Find where the given text appears and provide that cell's center as (X, Y) coordinate. 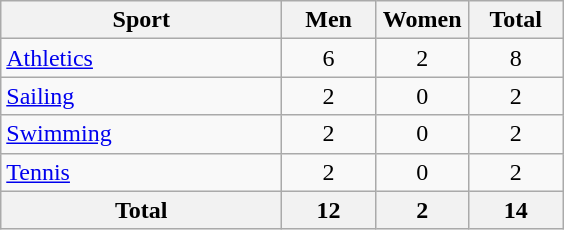
Athletics (142, 58)
Men (329, 20)
Swimming (142, 134)
14 (516, 210)
Women (422, 20)
Sport (142, 20)
6 (329, 58)
Tennis (142, 172)
Sailing (142, 96)
12 (329, 210)
8 (516, 58)
